For the text-containing cell, return its midpoint in [x, y] coordinate format. 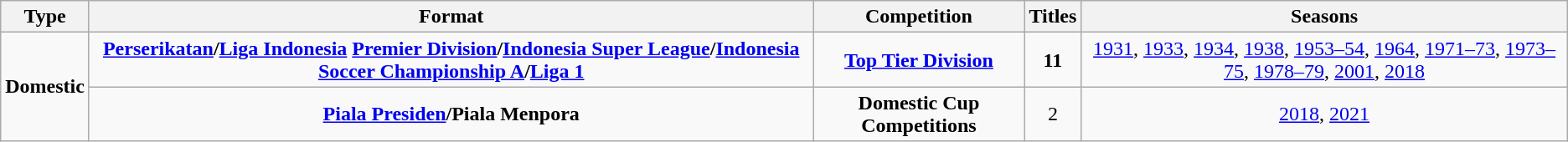
2 [1053, 114]
Titles [1053, 17]
Domestic Cup Competitions [919, 114]
Competition [919, 17]
Format [451, 17]
Seasons [1324, 17]
Top Tier Division [919, 60]
2018, 2021 [1324, 114]
Piala Presiden/Piala Menpora [451, 114]
11 [1053, 60]
Type [45, 17]
Domestic [45, 87]
Perserikatan/Liga Indonesia Premier Division/Indonesia Super League/Indonesia Soccer Championship A/Liga 1 [451, 60]
1931, 1933, 1934, 1938, 1953–54, 1964, 1971–73, 1973–75, 1978–79, 2001, 2018 [1324, 60]
